Output the (x, y) coordinate of the center of the cell containing the given text.  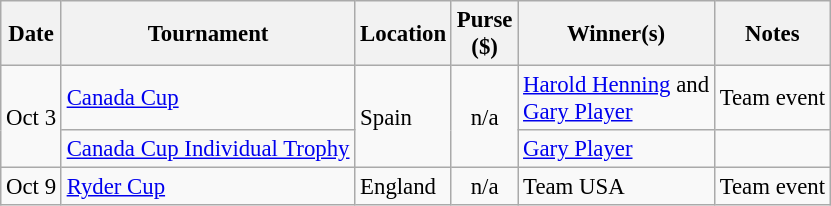
Harold Henning and Gary Player (616, 98)
Winner(s) (616, 34)
Team USA (616, 187)
Date (32, 34)
England (404, 187)
Purse($) (484, 34)
Notes (772, 34)
Tournament (208, 34)
Oct 3 (32, 117)
Oct 9 (32, 187)
Canada Cup (208, 98)
Gary Player (616, 149)
Canada Cup Individual Trophy (208, 149)
Spain (404, 117)
Location (404, 34)
Ryder Cup (208, 187)
